Return the [X, Y] coordinate for the center point of the cell that contains the specified text.  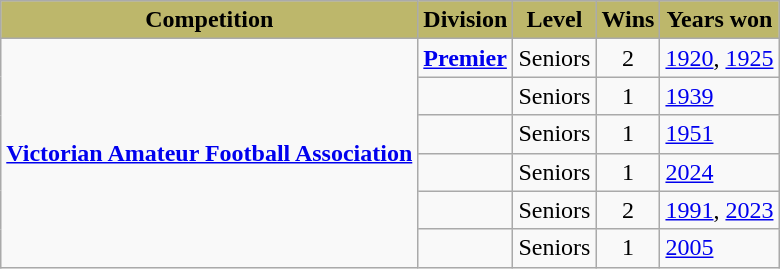
Premier [466, 58]
1939 [720, 96]
1920, 1925 [720, 58]
Level [554, 20]
Division [466, 20]
1991, 2023 [720, 210]
Competition [210, 20]
2024 [720, 172]
Victorian Amateur Football Association [210, 153]
Wins [628, 20]
Years won [720, 20]
1951 [720, 134]
2005 [720, 248]
